Identify which cell holds the provided text, then report its [x, y] central coordinate. 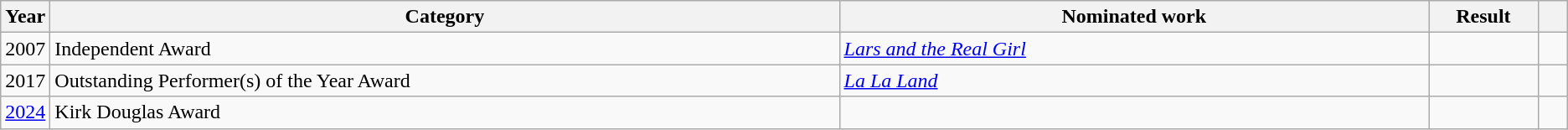
2007 [25, 49]
Result [1484, 17]
Outstanding Performer(s) of the Year Award [445, 81]
Nominated work [1134, 17]
Category [445, 17]
La La Land [1134, 81]
Year [25, 17]
2024 [25, 112]
Kirk Douglas Award [445, 112]
Lars and the Real Girl [1134, 49]
Independent Award [445, 49]
2017 [25, 81]
